For the text-containing cell, return its midpoint in (x, y) coordinate format. 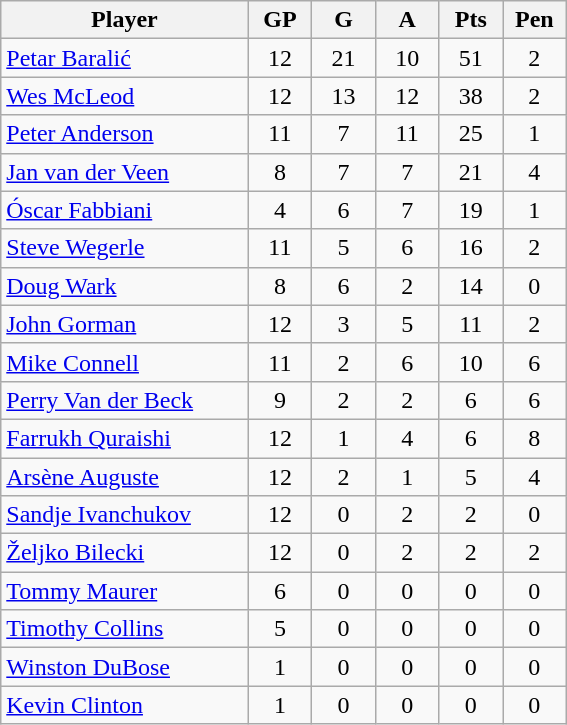
Timothy Collins (124, 629)
G (344, 20)
Perry Van der Beck (124, 400)
Kevin Clinton (124, 705)
Željko Bilecki (124, 553)
14 (471, 286)
Peter Anderson (124, 134)
38 (471, 96)
Wes McLeod (124, 96)
16 (471, 248)
Doug Wark (124, 286)
9 (280, 400)
Player (124, 20)
Pen (535, 20)
25 (471, 134)
John Gorman (124, 324)
Winston DuBose (124, 667)
51 (471, 58)
Arsène Auguste (124, 477)
Mike Connell (124, 362)
Jan van der Veen (124, 172)
A (407, 20)
Farrukh Quraishi (124, 438)
Tommy Maurer (124, 591)
Steve Wegerle (124, 248)
Óscar Fabbiani (124, 210)
19 (471, 210)
Sandje Ivanchukov (124, 515)
3 (344, 324)
13 (344, 96)
Petar Baralić (124, 58)
GP (280, 20)
Pts (471, 20)
